Search for the cell housing the specified text and yield its (X, Y) center coordinate. 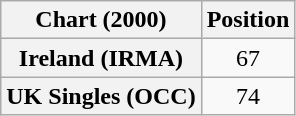
74 (248, 96)
Ireland (IRMA) (101, 58)
67 (248, 58)
UK Singles (OCC) (101, 96)
Position (248, 20)
Chart (2000) (101, 20)
